Find where the given text appears and provide that cell's center as (x, y) coordinate. 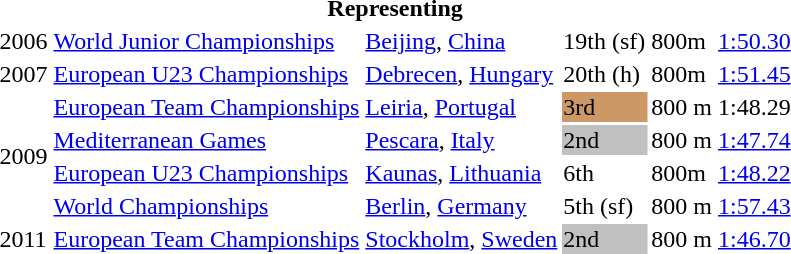
Stockholm, Sweden (462, 239)
5th (sf) (604, 206)
Pescara, Italy (462, 140)
Kaunas, Lithuania (462, 173)
20th (h) (604, 74)
World Junior Championships (206, 41)
World Championships (206, 206)
19th (sf) (604, 41)
Mediterranean Games (206, 140)
Beijing, China (462, 41)
Debrecen, Hungary (462, 74)
6th (604, 173)
3rd (604, 107)
Leiria, Portugal (462, 107)
Berlin, Germany (462, 206)
